Detect which cell encompasses the target text, then output its [x, y] center coordinate. 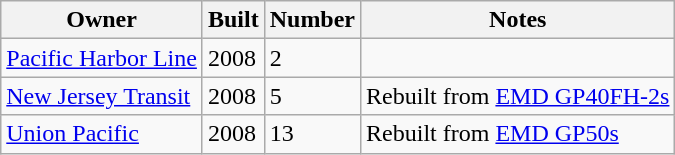
New Jersey Transit [102, 96]
Notes [518, 20]
Pacific Harbor Line [102, 58]
Rebuilt from EMD GP40FH-2s [518, 96]
5 [312, 96]
Owner [102, 20]
Built [233, 20]
2 [312, 58]
Rebuilt from EMD GP50s [518, 134]
Union Pacific [102, 134]
Number [312, 20]
13 [312, 134]
